Pinpoint the cell where the given text exists, returning its [X, Y] midpoint coordinate. 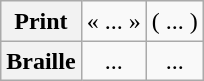
Braille [41, 61]
Print [41, 21]
« ... » [114, 21]
( ... ) [174, 21]
